Search for the cell housing the specified text and yield its [X, Y] center coordinate. 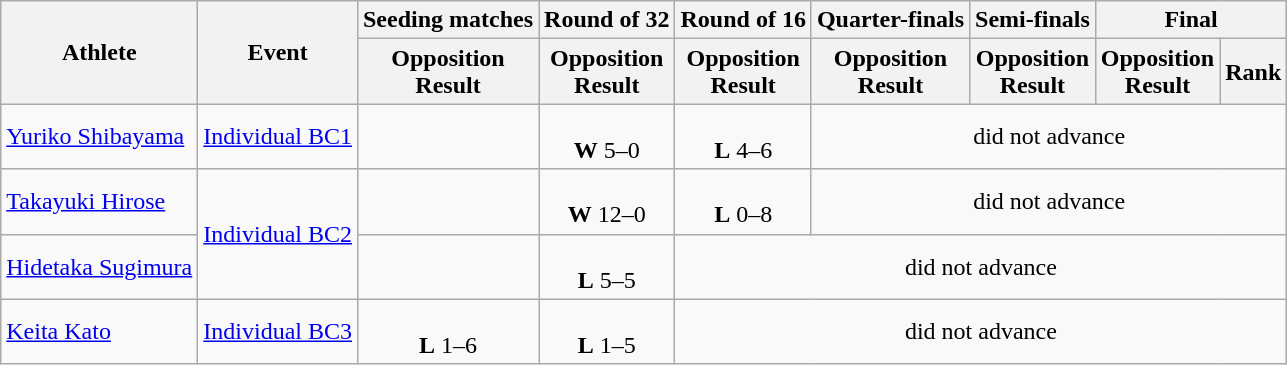
L 1–5 [607, 332]
L 1–6 [448, 332]
Round of 32 [607, 20]
Hidetaka Sugimura [100, 266]
Takayuki Hirose [100, 202]
L 4–6 [743, 136]
Keita Kato [100, 332]
Athlete [100, 52]
Event [278, 52]
W 12–0 [607, 202]
Quarter-finals [890, 20]
Individual BC3 [278, 332]
L 5–5 [607, 266]
W 5–0 [607, 136]
Semi-finals [1033, 20]
Round of 16 [743, 20]
Seeding matches [448, 20]
Individual BC1 [278, 136]
Rank [1254, 72]
L 0–8 [743, 202]
Final [1191, 20]
Individual BC2 [278, 234]
Yuriko Shibayama [100, 136]
